Search for the cell housing the specified text and yield its (X, Y) center coordinate. 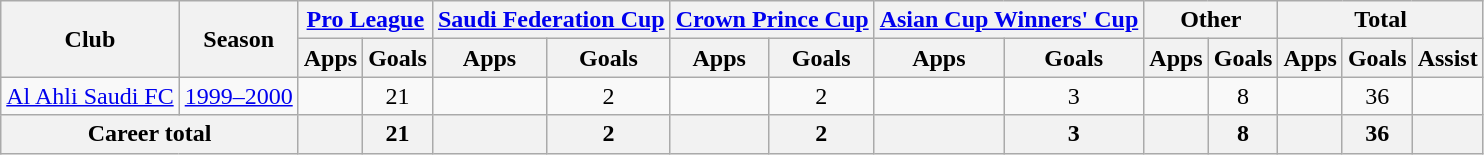
Assist (1448, 58)
Crown Prince Cup (772, 20)
Pro League (365, 20)
Career total (150, 134)
1999–2000 (238, 96)
Asian Cup Winners' Cup (1009, 20)
Saudi Federation Cup (551, 20)
Total (1380, 20)
Other (1211, 20)
Season (238, 39)
Al Ahli Saudi FC (90, 96)
Club (90, 39)
